Detect which cell encompasses the target text, then output its (X, Y) center coordinate. 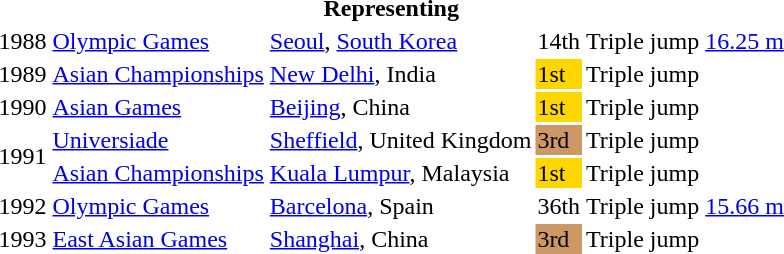
Seoul, South Korea (400, 41)
36th (559, 206)
Universiade (158, 140)
Asian Games (158, 107)
14th (559, 41)
Beijing, China (400, 107)
New Delhi, India (400, 74)
East Asian Games (158, 239)
Shanghai, China (400, 239)
Barcelona, Spain (400, 206)
Kuala Lumpur, Malaysia (400, 173)
Sheffield, United Kingdom (400, 140)
